Search for the cell housing the specified text and yield its [X, Y] center coordinate. 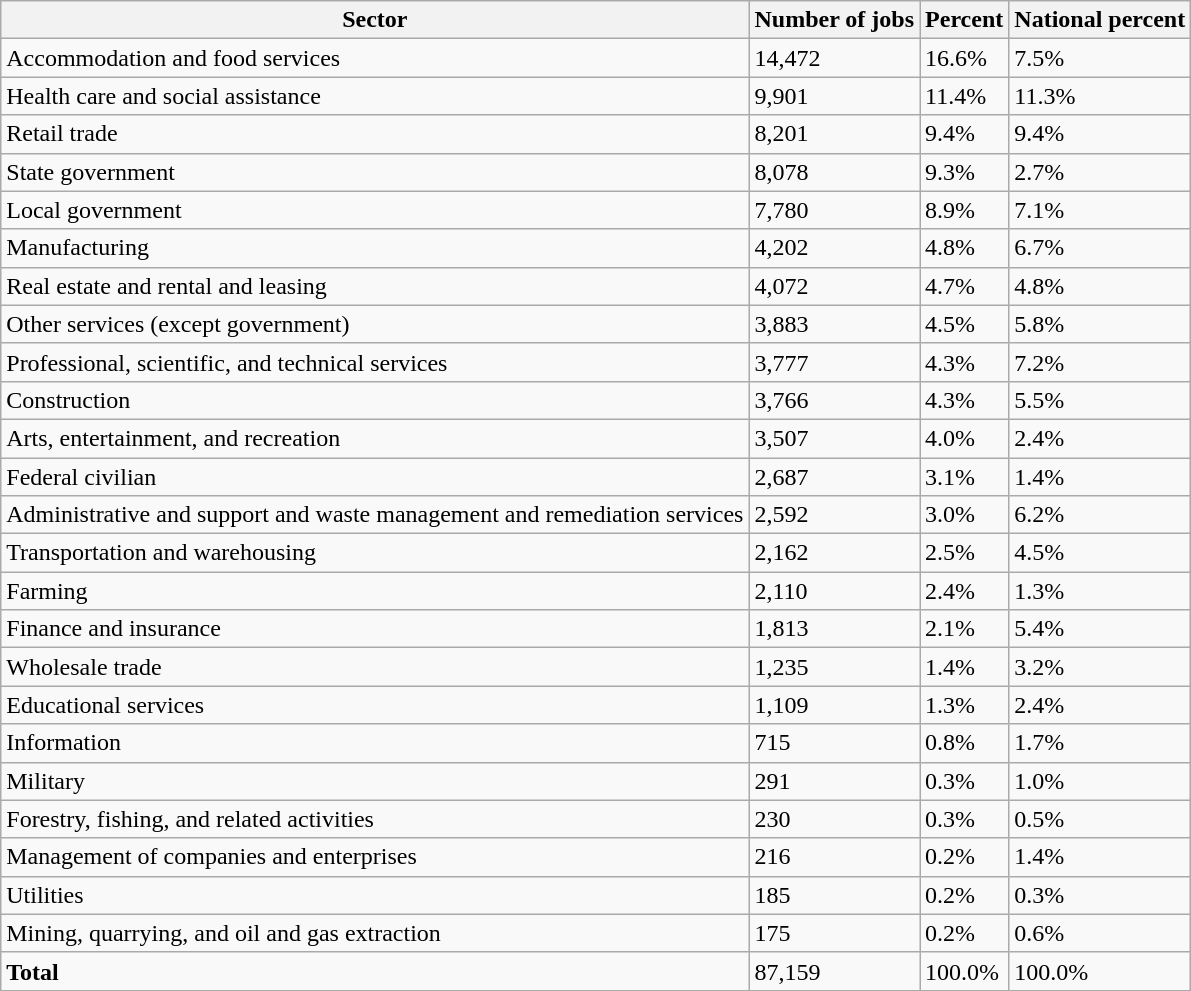
Health care and social assistance [375, 96]
Forestry, fishing, and related activities [375, 819]
1,235 [834, 667]
3.0% [964, 515]
Transportation and warehousing [375, 553]
6.2% [1100, 515]
291 [834, 781]
2.1% [964, 629]
3,883 [834, 324]
Information [375, 743]
National percent [1100, 20]
9.3% [964, 172]
Mining, quarrying, and oil and gas extraction [375, 933]
1.0% [1100, 781]
11.4% [964, 96]
Arts, entertainment, and recreation [375, 438]
Manufacturing [375, 248]
Other services (except government) [375, 324]
Accommodation and food services [375, 58]
87,159 [834, 971]
4,202 [834, 248]
Construction [375, 400]
4.7% [964, 286]
2,687 [834, 477]
216 [834, 857]
Finance and insurance [375, 629]
14,472 [834, 58]
Utilities [375, 895]
Administrative and support and waste management and remediation services [375, 515]
6.7% [1100, 248]
8.9% [964, 210]
2.5% [964, 553]
Farming [375, 591]
0.8% [964, 743]
Retail trade [375, 134]
Federal civilian [375, 477]
2,110 [834, 591]
4.0% [964, 438]
9,901 [834, 96]
Total [375, 971]
1,109 [834, 705]
1,813 [834, 629]
Military [375, 781]
Professional, scientific, and technical services [375, 362]
1.7% [1100, 743]
0.5% [1100, 819]
Educational services [375, 705]
185 [834, 895]
175 [834, 933]
7,780 [834, 210]
3.2% [1100, 667]
Real estate and rental and leasing [375, 286]
16.6% [964, 58]
7.1% [1100, 210]
Management of companies and enterprises [375, 857]
5.5% [1100, 400]
715 [834, 743]
2.7% [1100, 172]
Wholesale trade [375, 667]
3,766 [834, 400]
8,078 [834, 172]
4,072 [834, 286]
5.4% [1100, 629]
2,162 [834, 553]
Local government [375, 210]
0.6% [1100, 933]
5.8% [1100, 324]
3,507 [834, 438]
Number of jobs [834, 20]
7.2% [1100, 362]
8,201 [834, 134]
Percent [964, 20]
230 [834, 819]
2,592 [834, 515]
3,777 [834, 362]
State government [375, 172]
Sector [375, 20]
11.3% [1100, 96]
7.5% [1100, 58]
3.1% [964, 477]
